Locate the cell with the specified text and output its [x, y] center coordinate. 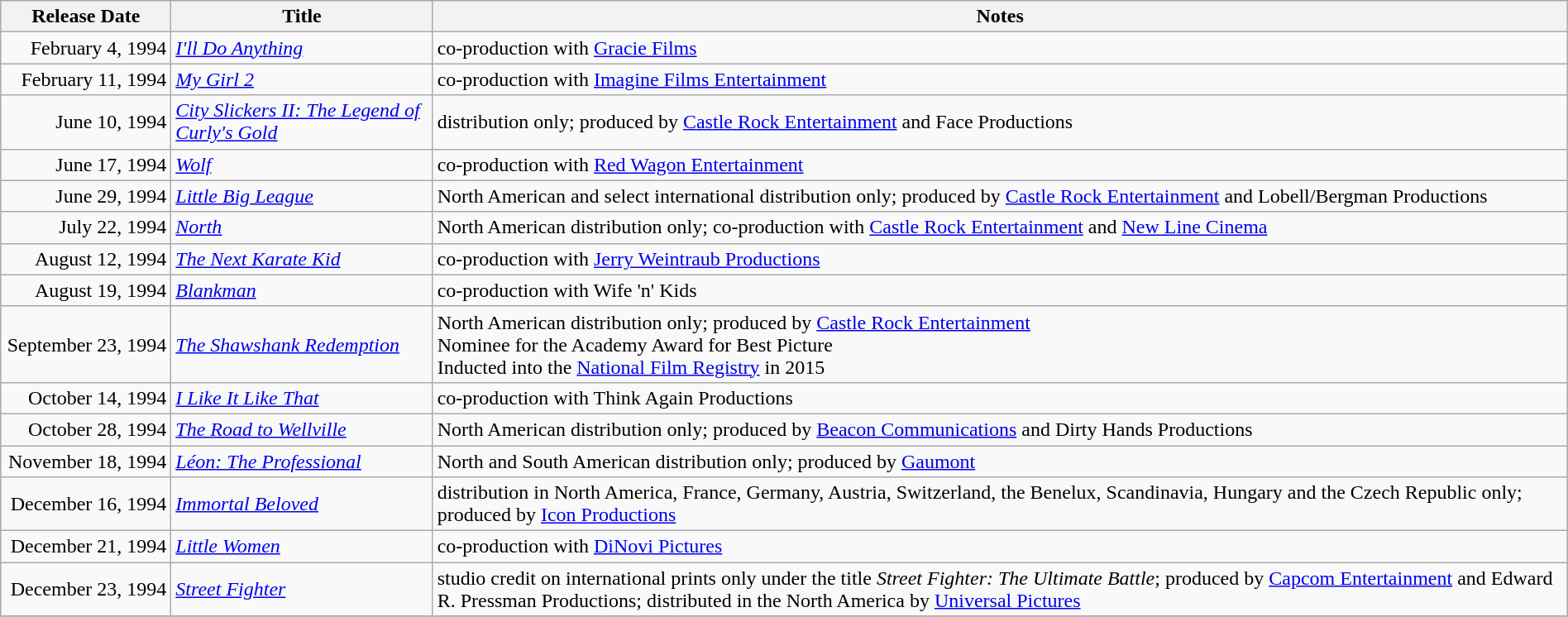
February 11, 1994 [86, 79]
co-production with DiNovi Pictures [1000, 547]
North [302, 227]
co-production with Gracie Films [1000, 48]
October 28, 1994 [86, 429]
Release Date [86, 17]
I'll Do Anything [302, 48]
September 23, 1994 [86, 344]
City Slickers II: The Legend of Curly's Gold [302, 122]
Blankman [302, 290]
The Next Karate Kid [302, 259]
Léon: The Professional [302, 461]
North American distribution only; produced by Beacon Communications and Dirty Hands Productions [1000, 429]
August 19, 1994 [86, 290]
The Road to Wellville [302, 429]
Notes [1000, 17]
December 21, 1994 [86, 547]
February 4, 1994 [86, 48]
co-production with Wife 'n' Kids [1000, 290]
I Like It Like That [302, 398]
October 14, 1994 [86, 398]
Title [302, 17]
Little Women [302, 547]
co-production with Red Wagon Entertainment [1000, 165]
co-production with Think Again Productions [1000, 398]
December 23, 1994 [86, 589]
June 17, 1994 [86, 165]
June 29, 1994 [86, 196]
December 16, 1994 [86, 505]
North American and select international distribution only; produced by Castle Rock Entertainment and Lobell/Bergman Productions [1000, 196]
November 18, 1994 [86, 461]
My Girl 2 [302, 79]
The Shawshank Redemption [302, 344]
co-production with Imagine Films Entertainment [1000, 79]
co-production with Jerry Weintraub Productions [1000, 259]
Wolf [302, 165]
distribution only; produced by Castle Rock Entertainment and Face Productions [1000, 122]
August 12, 1994 [86, 259]
June 10, 1994 [86, 122]
Street Fighter [302, 589]
July 22, 1994 [86, 227]
Immortal Beloved [302, 505]
North and South American distribution only; produced by Gaumont [1000, 461]
North American distribution only; co-production with Castle Rock Entertainment and New Line Cinema [1000, 227]
Little Big League [302, 196]
